Output the [X, Y] coordinate of the center of the cell containing the given text.  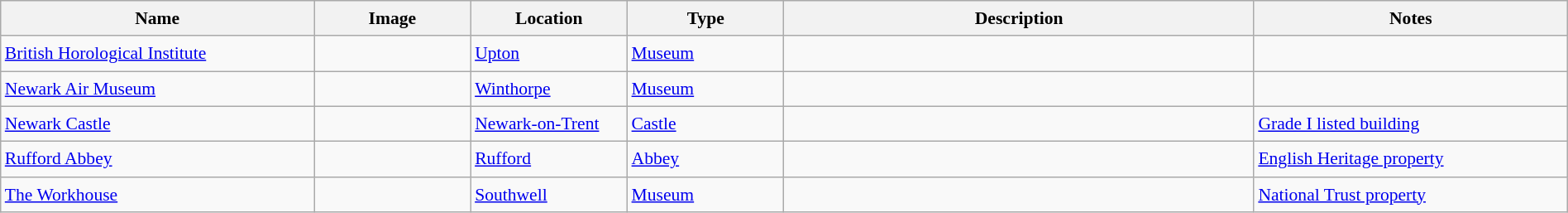
Castle [706, 124]
Newark Air Museum [157, 90]
Rufford [549, 159]
Notes [1411, 18]
British Horological Institute [157, 55]
Abbey [706, 159]
Newark Castle [157, 124]
Description [1019, 18]
Location [549, 18]
Type [706, 18]
Winthorpe [549, 90]
Southwell [549, 196]
Newark-on-Trent [549, 124]
Rufford Abbey [157, 159]
National Trust property [1411, 196]
The Workhouse [157, 196]
Image [392, 18]
Name [157, 18]
Upton [549, 55]
English Heritage property [1411, 159]
Grade I listed building [1411, 124]
